Extract the (x, y) coordinate from the center of the cell holding the provided text.  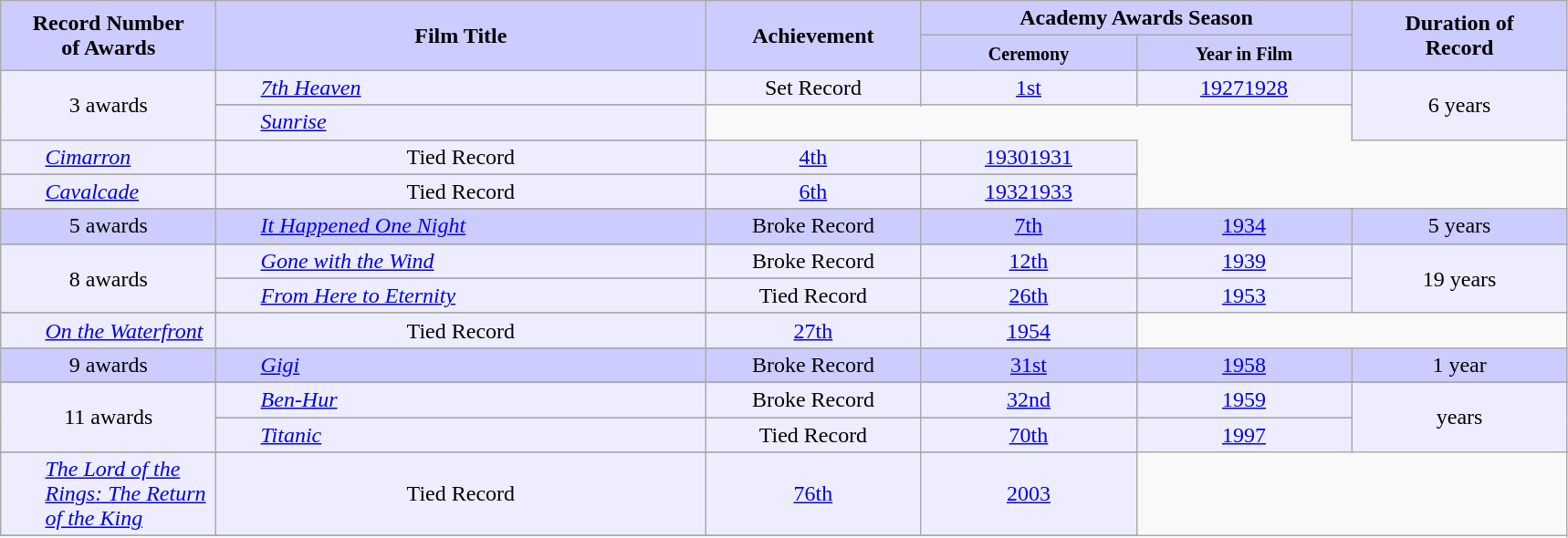
26th (1029, 295)
1 year (1459, 365)
27th (813, 330)
1st (1029, 88)
Sunrise (461, 122)
Titanic (461, 435)
8 awards (109, 278)
On the Waterfront (109, 330)
5 awards (109, 226)
1954 (1029, 330)
1997 (1244, 435)
From Here to Eternity (461, 295)
1958 (1244, 365)
6 years (1459, 105)
1959 (1244, 399)
Ben-Hur (461, 399)
19271928 (1244, 88)
32nd (1029, 399)
31st (1029, 365)
11 awards (109, 417)
7th (1029, 226)
years (1459, 417)
Ceremony (1029, 53)
Achievement (813, 36)
Set Record (813, 88)
1953 (1244, 295)
The Lord of the Rings: The Return of the King (109, 494)
5 years (1459, 226)
76th (813, 494)
70th (1029, 435)
6th (813, 191)
9 awards (109, 365)
Year in Film (1244, 53)
Record Numberof Awards (109, 36)
Academy Awards Season (1136, 18)
3 awards (109, 105)
4th (813, 157)
2003 (1029, 494)
Duration ofRecord (1459, 36)
Film Title (461, 36)
It Happened One Night (461, 226)
Cimarron (109, 157)
19 years (1459, 278)
Cavalcade (109, 191)
1934 (1244, 226)
19321933 (1029, 191)
Gone with the Wind (461, 261)
12th (1029, 261)
Gigi (461, 365)
19301931 (1029, 157)
1939 (1244, 261)
7th Heaven (461, 88)
